Search for the cell housing the specified text and yield its [x, y] center coordinate. 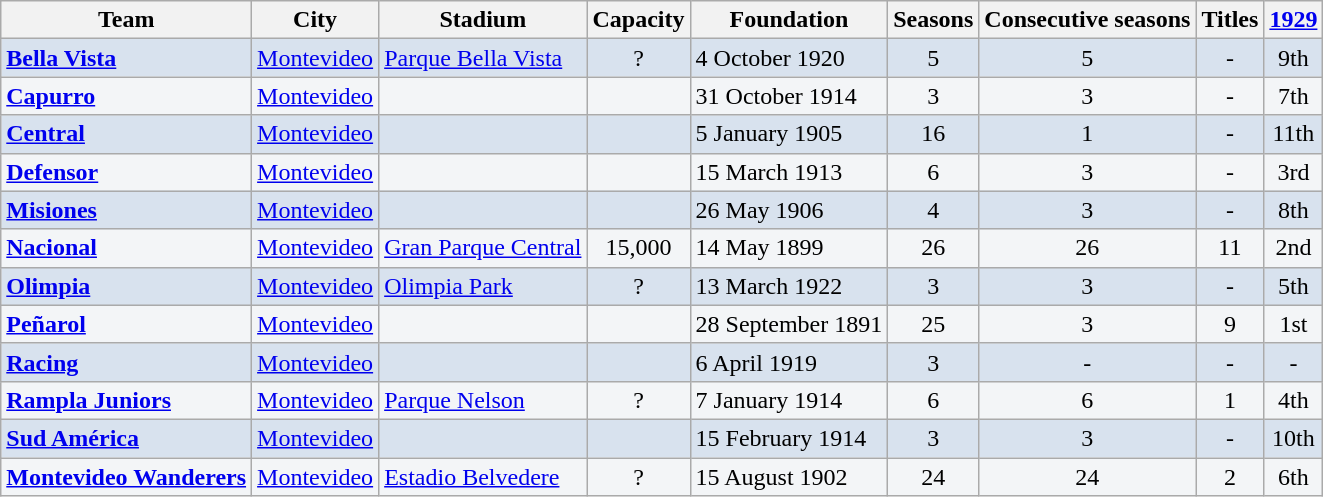
Central [126, 134]
Foundation [789, 20]
Titles [1230, 20]
Bella Vista [126, 58]
1st [1294, 324]
Olimpia [126, 286]
7 January 1914 [789, 400]
Consecutive seasons [1088, 20]
14 May 1899 [789, 248]
Gran Parque Central [483, 248]
11th [1294, 134]
10th [1294, 438]
9 [1230, 324]
5 January 1905 [789, 134]
28 September 1891 [789, 324]
Rampla Juniors [126, 400]
15 August 1902 [789, 477]
Racing [126, 362]
31 October 1914 [789, 96]
25 [934, 324]
4 October 1920 [789, 58]
6 April 1919 [789, 362]
Parque Bella Vista [483, 58]
Sud América [126, 438]
Estadio Belvedere [483, 477]
9th [1294, 58]
8th [1294, 210]
3rd [1294, 172]
Olimpia Park [483, 286]
15,000 [638, 248]
Misiones [126, 210]
Peñarol [126, 324]
City [316, 20]
7th [1294, 96]
Stadium [483, 20]
2nd [1294, 248]
6th [1294, 477]
11 [1230, 248]
Capurro [126, 96]
16 [934, 134]
Parque Nelson [483, 400]
Nacional [126, 248]
15 February 1914 [789, 438]
1929 [1294, 20]
5th [1294, 286]
Defensor [126, 172]
Montevideo Wanderers [126, 477]
13 March 1922 [789, 286]
4 [934, 210]
4th [1294, 400]
Seasons [934, 20]
Capacity [638, 20]
26 May 1906 [789, 210]
Team [126, 20]
15 March 1913 [789, 172]
2 [1230, 477]
